Pinpoint the cell where the given text exists, returning its (x, y) midpoint coordinate. 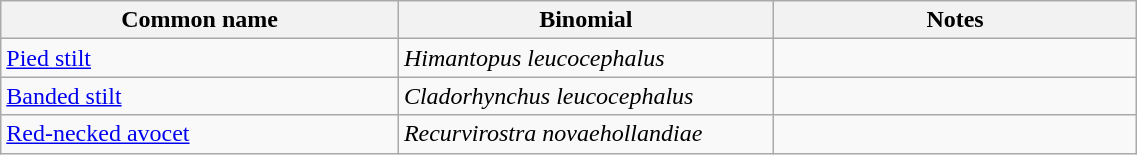
Pied stilt (200, 58)
Cladorhynchus leucocephalus (586, 96)
Notes (955, 20)
Himantopus leucocephalus (586, 58)
Common name (200, 20)
Red-necked avocet (200, 134)
Recurvirostra novaehollandiae (586, 134)
Banded stilt (200, 96)
Binomial (586, 20)
